Return (x, y) of the center of cell containing provided text 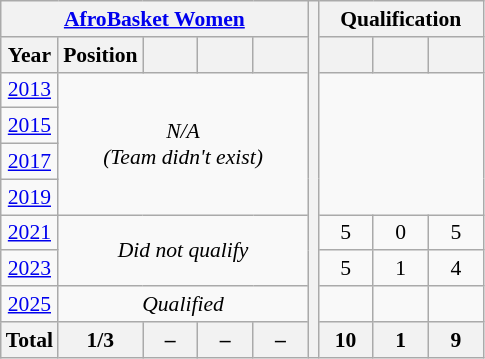
2021 (30, 233)
Did not qualify (183, 250)
Qualification (400, 19)
Qualified (183, 304)
1/3 (100, 340)
AfroBasket Women (154, 19)
N/A(Team didn't exist) (183, 143)
2023 (30, 269)
Year (30, 55)
4 (456, 269)
2015 (30, 126)
2019 (30, 197)
Total (30, 340)
2025 (30, 304)
10 (346, 340)
Position (100, 55)
2017 (30, 162)
2013 (30, 90)
0 (400, 233)
9 (456, 340)
